Pinpoint the cell where the given text exists, returning its (X, Y) midpoint coordinate. 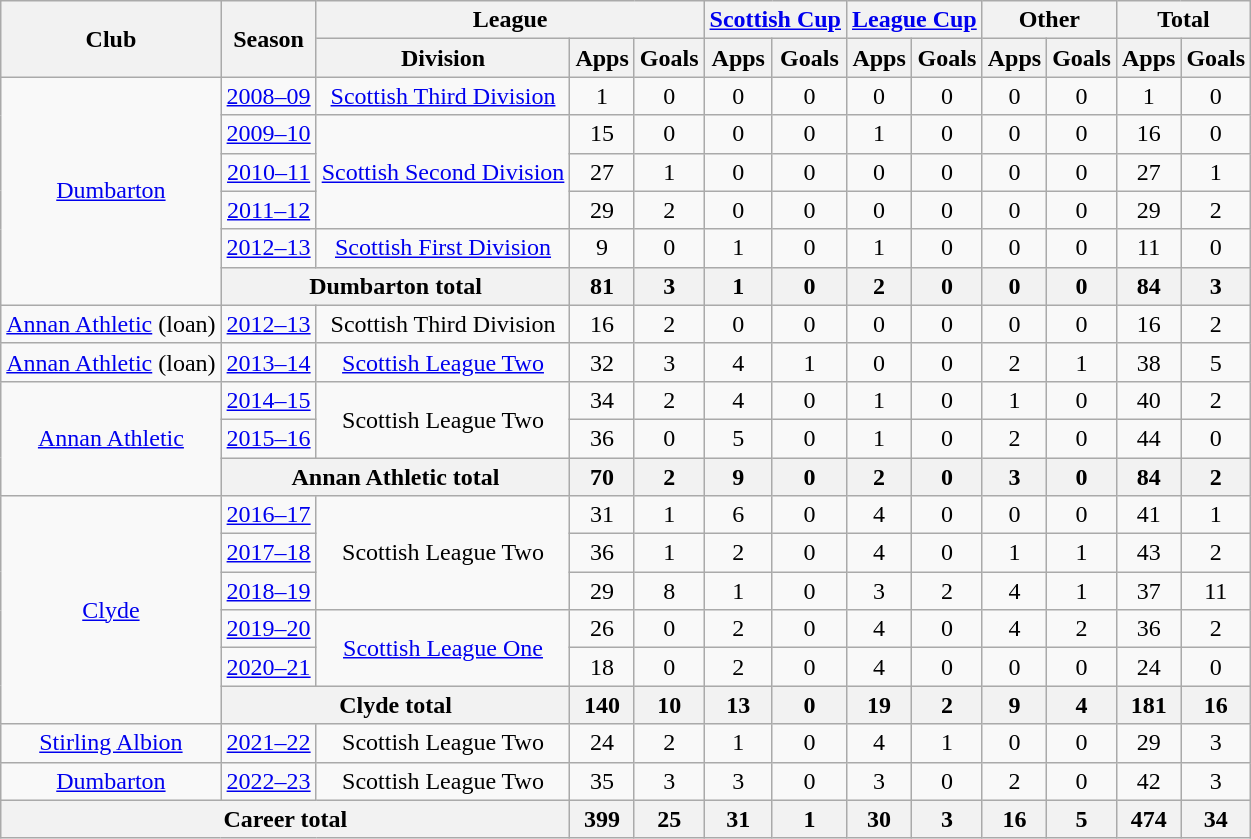
41 (1148, 515)
6 (738, 515)
10 (669, 705)
70 (602, 477)
2021–22 (268, 743)
30 (878, 819)
25 (669, 819)
399 (602, 819)
13 (738, 705)
140 (602, 705)
2008–09 (268, 96)
Stirling Albion (111, 743)
2018–19 (268, 591)
37 (1148, 591)
Scottish Cup (775, 20)
2009–10 (268, 134)
42 (1148, 781)
Division (443, 58)
Club (111, 39)
2010–11 (268, 172)
2015–16 (268, 438)
League Cup (914, 20)
Season (268, 39)
40 (1148, 400)
Other (1049, 20)
81 (602, 286)
2022–23 (268, 781)
Career total (286, 819)
35 (602, 781)
32 (602, 362)
Annan Athletic total (396, 477)
Dumbarton total (396, 286)
19 (878, 705)
44 (1148, 438)
8 (669, 591)
2016–17 (268, 515)
2013–14 (268, 362)
Clyde total (396, 705)
Scottish League One (443, 648)
2020–21 (268, 667)
18 (602, 667)
2014–15 (268, 400)
43 (1148, 553)
2011–12 (268, 210)
2017–18 (268, 553)
Annan Athletic (111, 438)
15 (602, 134)
Scottish Second Division (443, 172)
2019–20 (268, 629)
Clyde (111, 610)
League (510, 20)
181 (1148, 705)
26 (602, 629)
474 (1148, 819)
Total (1183, 20)
Scottish First Division (443, 248)
38 (1148, 362)
